Extract the [X, Y] coordinate from the center of the cell holding the provided text.  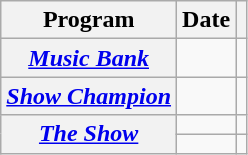
Music Bank [89, 58]
The Show [89, 134]
Program [89, 20]
Date [206, 20]
Show Champion [89, 96]
